Detect which cell encompasses the target text, then output its (x, y) center coordinate. 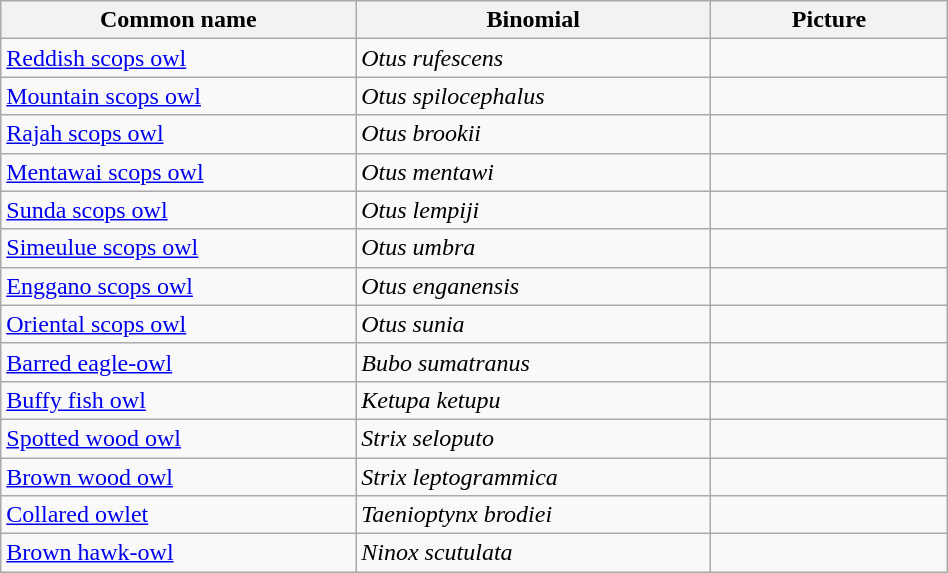
Mentawai scops owl (178, 172)
Common name (178, 20)
Otus rufescens (534, 58)
Otus brookii (534, 134)
Binomial (534, 20)
Ketupa ketupu (534, 400)
Brown hawk-owl (178, 553)
Otus mentawi (534, 172)
Simeulue scops owl (178, 248)
Mountain scops owl (178, 96)
Strix seloputo (534, 438)
Barred eagle-owl (178, 362)
Sunda scops owl (178, 210)
Oriental scops owl (178, 324)
Otus sunia (534, 324)
Otus enganensis (534, 286)
Bubo sumatranus (534, 362)
Otus spilocephalus (534, 96)
Ninox scutulata (534, 553)
Spotted wood owl (178, 438)
Buffy fish owl (178, 400)
Reddish scops owl (178, 58)
Strix leptogrammica (534, 477)
Otus umbra (534, 248)
Picture (830, 20)
Rajah scops owl (178, 134)
Collared owlet (178, 515)
Taenioptynx brodiei (534, 515)
Enggano scops owl (178, 286)
Brown wood owl (178, 477)
Otus lempiji (534, 210)
